Provide the (x, y) coordinate of the cell's center where the given text is located.  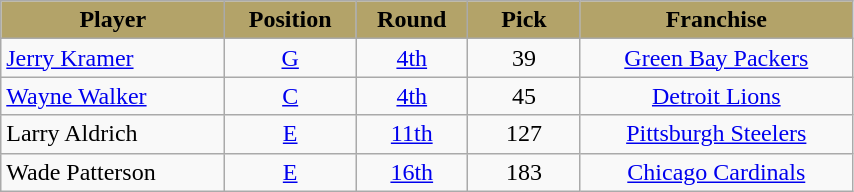
C (290, 96)
Pick (524, 20)
Pittsburgh Steelers (716, 134)
Position (290, 20)
Jerry Kramer (113, 58)
Wade Patterson (113, 172)
16th (412, 172)
11th (412, 134)
Wayne Walker (113, 96)
183 (524, 172)
G (290, 58)
Detroit Lions (716, 96)
Round (412, 20)
45 (524, 96)
127 (524, 134)
Chicago Cardinals (716, 172)
Larry Aldrich (113, 134)
Green Bay Packers (716, 58)
Player (113, 20)
Franchise (716, 20)
39 (524, 58)
